From the cell containing the given text, extract its center point as [X, Y] coordinate. 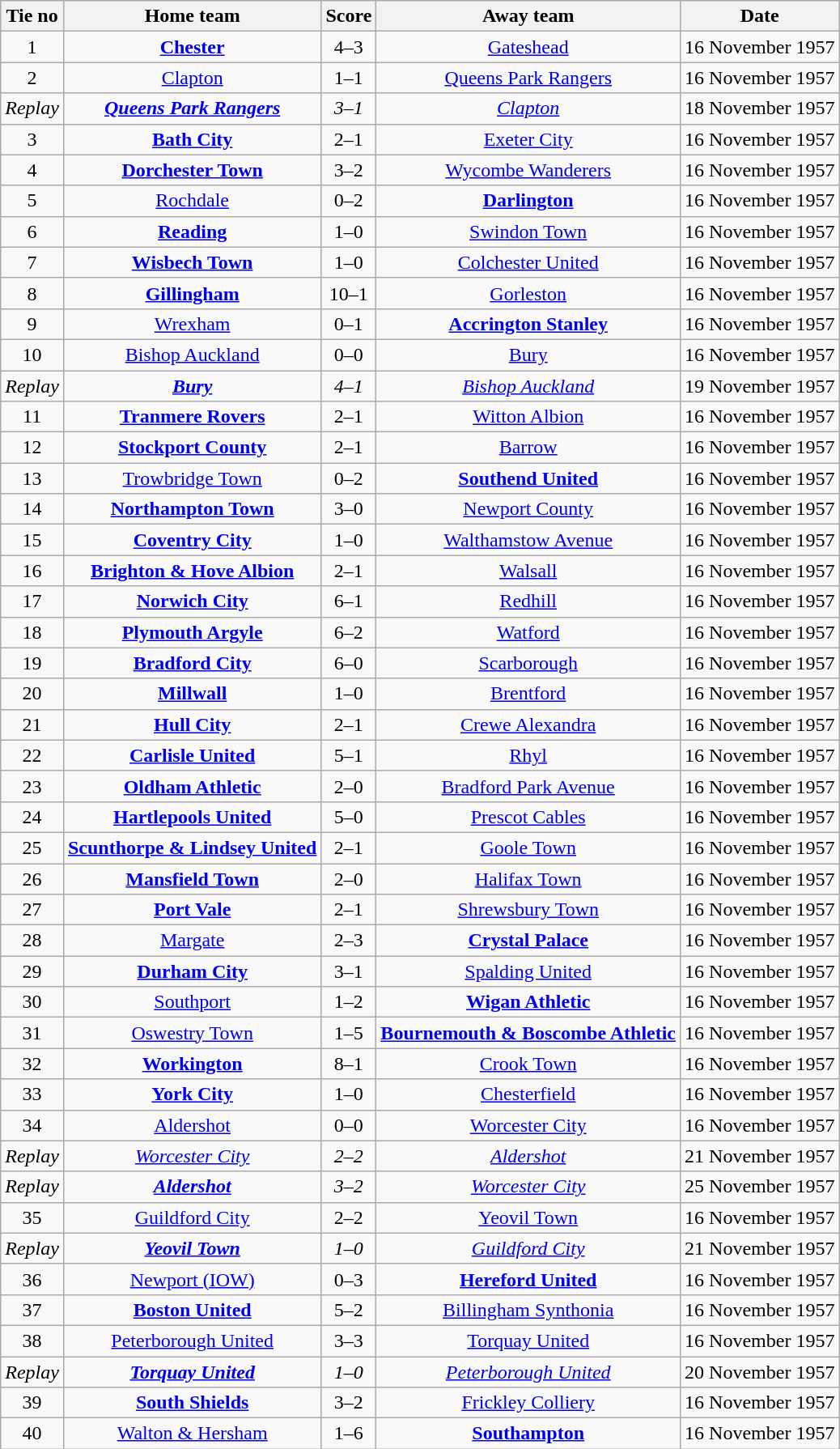
6–1 [349, 601]
15 [32, 540]
Crook Town [528, 1064]
Tranmere Rovers [192, 417]
Millwall [192, 694]
Chester [192, 47]
Rhyl [528, 755]
Brentford [528, 694]
24 [32, 817]
Bath City [192, 139]
Southend United [528, 478]
4–1 [349, 386]
9 [32, 324]
Crystal Palace [528, 941]
Boston United [192, 1310]
Redhill [528, 601]
5–2 [349, 1310]
Witton Albion [528, 417]
5 [32, 201]
1–1 [349, 78]
Score [349, 16]
Bournemouth & Boscombe Athletic [528, 1033]
Bradford Park Avenue [528, 786]
29 [32, 971]
Wisbech Town [192, 262]
34 [32, 1125]
14 [32, 509]
1–6 [349, 1434]
21 [32, 724]
Walthamstow Avenue [528, 540]
Walton & Hersham [192, 1434]
5–0 [349, 817]
Oldham Athletic [192, 786]
Northampton Town [192, 509]
Port Vale [192, 910]
35 [32, 1217]
19 [32, 663]
Chesterfield [528, 1094]
Gorleston [528, 293]
11 [32, 417]
Margate [192, 941]
Darlington [528, 201]
6–0 [349, 663]
2 [32, 78]
Hartlepools United [192, 817]
4–3 [349, 47]
8 [32, 293]
Swindon Town [528, 232]
16 [32, 571]
Halifax Town [528, 878]
20 November 1957 [760, 1372]
Frickley Colliery [528, 1403]
Scunthorpe & Lindsey United [192, 848]
Newport County [528, 509]
Reading [192, 232]
Wrexham [192, 324]
37 [32, 1310]
Norwich City [192, 601]
Rochdale [192, 201]
Watford [528, 632]
Durham City [192, 971]
30 [32, 1002]
2–3 [349, 941]
25 [32, 848]
Scarborough [528, 663]
40 [32, 1434]
Date [760, 16]
Tie no [32, 16]
Billingham Synthonia [528, 1310]
3–0 [349, 509]
10 [32, 355]
Stockport County [192, 448]
4 [32, 170]
7 [32, 262]
1–2 [349, 1002]
17 [32, 601]
Brighton & Hove Albion [192, 571]
South Shields [192, 1403]
Goole Town [528, 848]
36 [32, 1279]
Southampton [528, 1434]
3–3 [349, 1341]
Home team [192, 16]
Bradford City [192, 663]
22 [32, 755]
13 [32, 478]
28 [32, 941]
Spalding United [528, 971]
1–5 [349, 1033]
Away team [528, 16]
Coventry City [192, 540]
Wigan Athletic [528, 1002]
Barrow [528, 448]
32 [32, 1064]
Wycombe Wanderers [528, 170]
19 November 1957 [760, 386]
Southport [192, 1002]
3 [32, 139]
38 [32, 1341]
0–3 [349, 1279]
31 [32, 1033]
Gateshead [528, 47]
26 [32, 878]
Oswestry Town [192, 1033]
20 [32, 694]
5–1 [349, 755]
23 [32, 786]
Dorchester Town [192, 170]
Prescot Cables [528, 817]
York City [192, 1094]
Shrewsbury Town [528, 910]
Newport (IOW) [192, 1279]
Accrington Stanley [528, 324]
Workington [192, 1064]
6 [32, 232]
Colchester United [528, 262]
Hull City [192, 724]
27 [32, 910]
Crewe Alexandra [528, 724]
Plymouth Argyle [192, 632]
18 November 1957 [760, 108]
8–1 [349, 1064]
25 November 1957 [760, 1187]
39 [32, 1403]
18 [32, 632]
Hereford United [528, 1279]
Trowbridge Town [192, 478]
Walsall [528, 571]
6–2 [349, 632]
Gillingham [192, 293]
Carlisle United [192, 755]
0–1 [349, 324]
33 [32, 1094]
Mansfield Town [192, 878]
10–1 [349, 293]
1 [32, 47]
Exeter City [528, 139]
12 [32, 448]
